Locate the cell with the specified text and output its [X, Y] center coordinate. 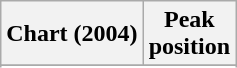
Chart (2004) [72, 34]
Peakposition [189, 34]
